Search for the cell housing the specified text and yield its (X, Y) center coordinate. 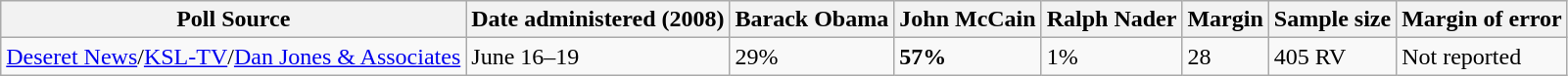
57% (968, 57)
Margin of error (1483, 19)
Date administered (2008) (597, 19)
Barack Obama (812, 19)
Poll Source (233, 19)
28 (1225, 57)
John McCain (968, 19)
Margin (1225, 19)
405 RV (1332, 57)
Not reported (1483, 57)
June 16–19 (597, 57)
29% (812, 57)
1% (1112, 57)
Sample size (1332, 19)
Ralph Nader (1112, 19)
Deseret News/KSL-TV/Dan Jones & Associates (233, 57)
